Extract the [x, y] coordinate from the center of the cell holding the provided text.  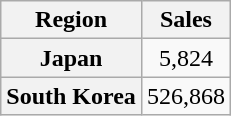
Region [72, 20]
5,824 [186, 58]
Sales [186, 20]
South Korea [72, 96]
526,868 [186, 96]
Japan [72, 58]
